Capture the cell that displays the provided text and extract its [x, y] central coordinate. 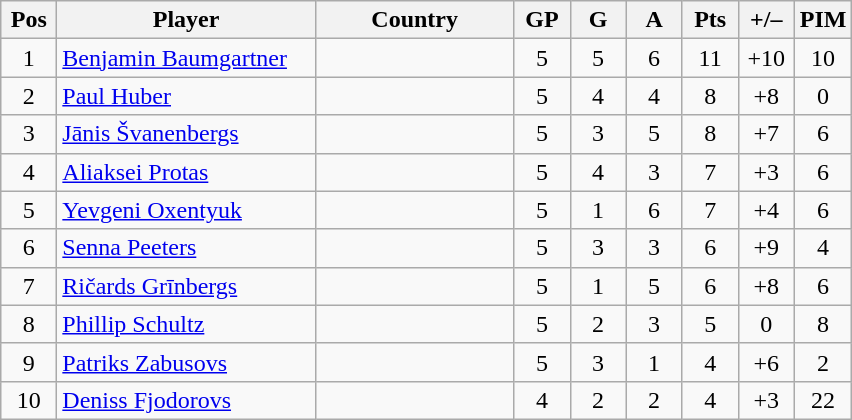
Deniss Fjodorovs [186, 400]
PIM [823, 20]
Pos [29, 20]
Phillip Schultz [186, 324]
+9 [766, 248]
Ričards Grīnbergs [186, 286]
+4 [766, 210]
+7 [766, 134]
G [598, 20]
Aliaksei Protas [186, 172]
Jānis Švanenbergs [186, 134]
GP [542, 20]
+6 [766, 362]
Benjamin Baumgartner [186, 58]
22 [823, 400]
+10 [766, 58]
Country [414, 20]
+/– [766, 20]
A [654, 20]
Paul Huber [186, 96]
Player [186, 20]
9 [29, 362]
Senna Peeters [186, 248]
11 [710, 58]
Yevgeni Oxentyuk [186, 210]
Pts [710, 20]
Patriks Zabusovs [186, 362]
